Locate the cell with the specified text and output its [x, y] center coordinate. 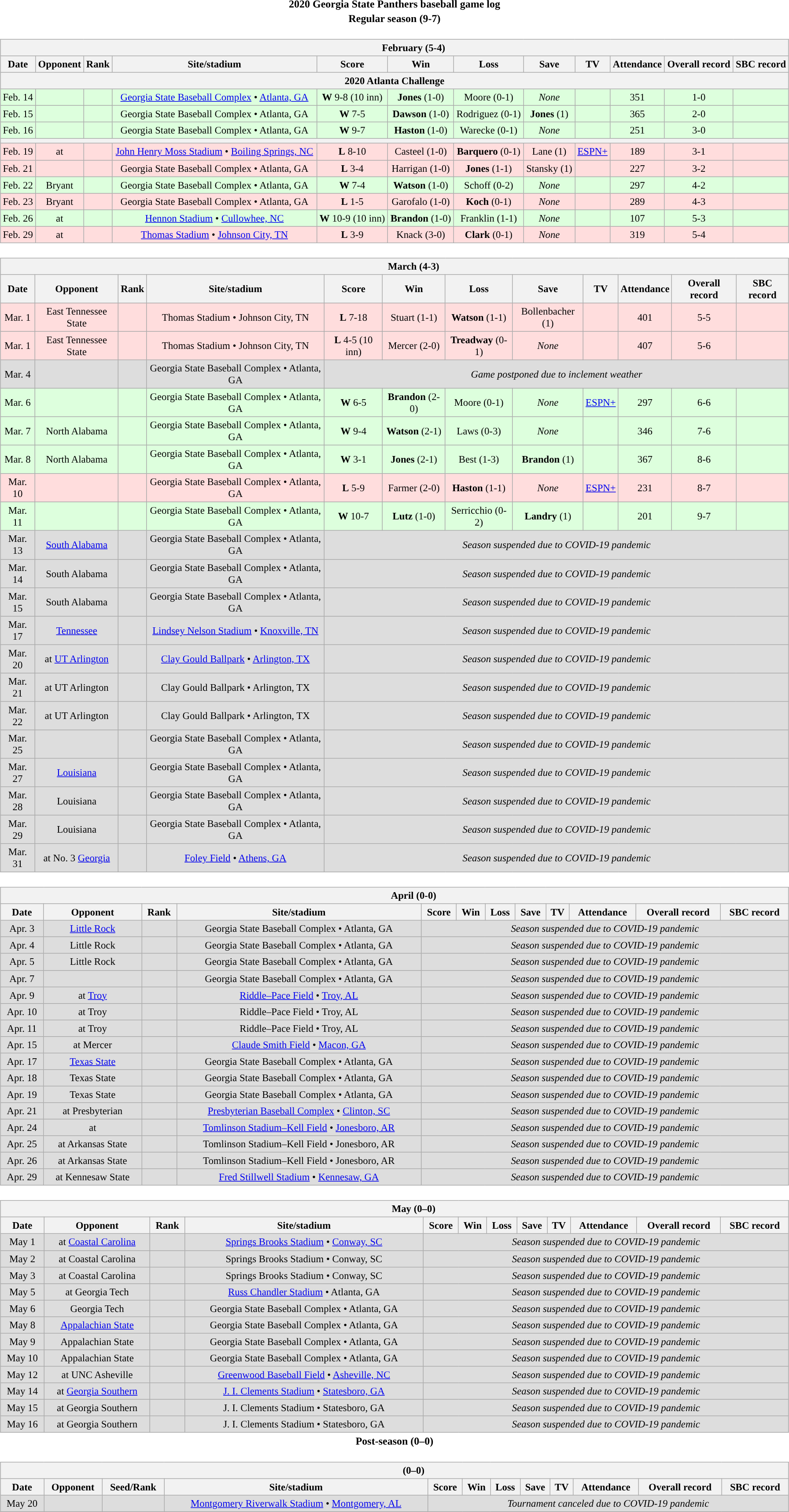
Claude Smith Field • Macon, GA [299, 1045]
at UNC Asheville [97, 1375]
Rodriguez (0-1) [489, 114]
189 [638, 152]
Fred Stillwell Stadium • Kennesaw, GA [299, 1177]
Mar. 15 [18, 602]
Warecke (0-1) [489, 130]
Lindsey Nelson Stadium • Knoxville, TN [236, 630]
Garofalo (1-0) [421, 201]
227 [638, 168]
Koch (0-1) [489, 201]
5-6 [704, 345]
Mar. 29 [18, 829]
Lutz (1-0) [414, 516]
Franklin (1-1) [489, 218]
Mar. 17 [18, 630]
Mar. 25 [18, 745]
Watson (1-0) [421, 185]
Treadway (0-1) [479, 345]
L 3-4 [352, 168]
8-7 [704, 488]
Landry (1) [548, 516]
May (0–0) [394, 1209]
May 12 [22, 1375]
Mar. 22 [18, 715]
L 7-18 [354, 317]
Russ Chandler Stadium • Atlanta, GA [304, 1292]
Jones (1-1) [489, 168]
Apr. 4 [22, 945]
8-6 [704, 460]
Brandon (1) [548, 460]
Feb. 29 [18, 234]
Haston (1-0) [421, 130]
(0–0) [394, 1471]
Best (1-3) [479, 460]
Feb. 21 [18, 168]
Mar. 10 [18, 488]
Schoff (0-2) [489, 185]
Harrigan (1-0) [421, 168]
L 4-5 (10 inn) [354, 345]
367 [645, 460]
Apr. 5 [22, 962]
May 20 [22, 1504]
Apr. 7 [22, 978]
Greenwood Baseball Field • Asheville, NC [304, 1375]
May 1 [22, 1242]
May 16 [22, 1424]
Apr. 21 [22, 1111]
Clark (0-1) [489, 234]
April (0-0) [394, 896]
Watson (2-1) [414, 431]
5-4 [699, 234]
W 3-1 [354, 460]
Knack (3-0) [421, 234]
May 6 [22, 1308]
May 15 [22, 1408]
Mar. 27 [18, 773]
1-0 [699, 97]
2020 Atlanta Challenge [394, 81]
Feb. 23 [18, 201]
Tournament canceled due to COVID-19 pandemic [608, 1504]
Haston (1-1) [479, 488]
Mar. 31 [18, 858]
Mar. 20 [18, 659]
Mar. 7 [18, 431]
3-0 [699, 130]
Apr. 10 [22, 1012]
Seed/Rank [133, 1487]
Feb. 14 [18, 97]
Tennessee [77, 630]
Farmer (2-0) [414, 488]
319 [638, 234]
Feb. 26 [18, 218]
5-5 [704, 317]
John Henry Moss Stadium • Boiling Springs, NC [215, 152]
Mar. 8 [18, 460]
Foley Field • Athens, GA [236, 858]
W 10-7 [354, 516]
L 3-9 [352, 234]
5-3 [699, 218]
Mar. 28 [18, 801]
Lane (1) [549, 152]
May 8 [22, 1325]
W 6-5 [354, 403]
May 3 [22, 1275]
Feb. 22 [18, 185]
Apr. 3 [22, 929]
251 [638, 130]
Mar. 6 [18, 403]
Laws (0-3) [479, 431]
at Kennesaw State [92, 1177]
Jones (1-0) [421, 97]
Mar. 11 [18, 516]
Feb. 15 [18, 114]
Apr. 19 [22, 1094]
Apr. 25 [22, 1144]
201 [645, 516]
February (5-4) [394, 48]
Dawson (1-0) [421, 114]
Mar. 14 [18, 574]
Apr. 11 [22, 1028]
Apr. 9 [22, 995]
W 7-5 [352, 114]
Barquero (0-1) [489, 152]
107 [638, 218]
Feb. 16 [18, 130]
Apr. 29 [22, 1177]
4-2 [699, 185]
Jones (1) [549, 114]
Serricchio (0-2) [479, 516]
Montgomery Riverwalk Stadium • Montgomery, AL [296, 1504]
Bollenbacher (1) [548, 317]
L 1-5 [352, 201]
at Presbyterian [92, 1111]
407 [645, 345]
289 [638, 201]
6-6 [704, 403]
May 2 [22, 1259]
Stansky (1) [549, 168]
346 [645, 431]
Casteel (1-0) [421, 152]
351 [638, 97]
L 5-9 [354, 488]
Hennon Stadium • Cullowhee, NC [215, 218]
W 7-4 [352, 185]
L 8-10 [352, 152]
W 9-8 (10 inn) [352, 97]
at Georgia Tech [97, 1292]
May 5 [22, 1292]
March (4-3) [394, 266]
Feb. 19 [18, 152]
Presbyterian Baseball Complex • Clinton, SC [299, 1111]
Apr. 15 [22, 1045]
Apr. 24 [22, 1127]
365 [638, 114]
2-0 [699, 114]
W 9-4 [354, 431]
Apr. 17 [22, 1061]
Apr. 26 [22, 1161]
4-3 [699, 201]
May 10 [22, 1358]
Mercer (2-0) [414, 345]
Brandon (2-0) [414, 403]
231 [645, 488]
Watson (1-1) [479, 317]
9-7 [704, 516]
401 [645, 317]
Mar. 4 [18, 374]
3-2 [699, 168]
7-6 [704, 431]
Georgia Tech [97, 1308]
W 9-7 [352, 130]
at No. 3 Georgia [77, 858]
May 14 [22, 1391]
May 9 [22, 1342]
Mar. 21 [18, 687]
Jones (2-1) [414, 460]
Apr. 18 [22, 1078]
Mar. 13 [18, 545]
at Mercer [92, 1045]
Stuart (1-1) [414, 317]
W 10-9 (10 inn) [352, 218]
Game postponed due to inclement weather [557, 374]
Brandon (1-0) [421, 218]
3-1 [699, 152]
